Return the (X, Y) coordinate for the center point of the cell that contains the specified text.  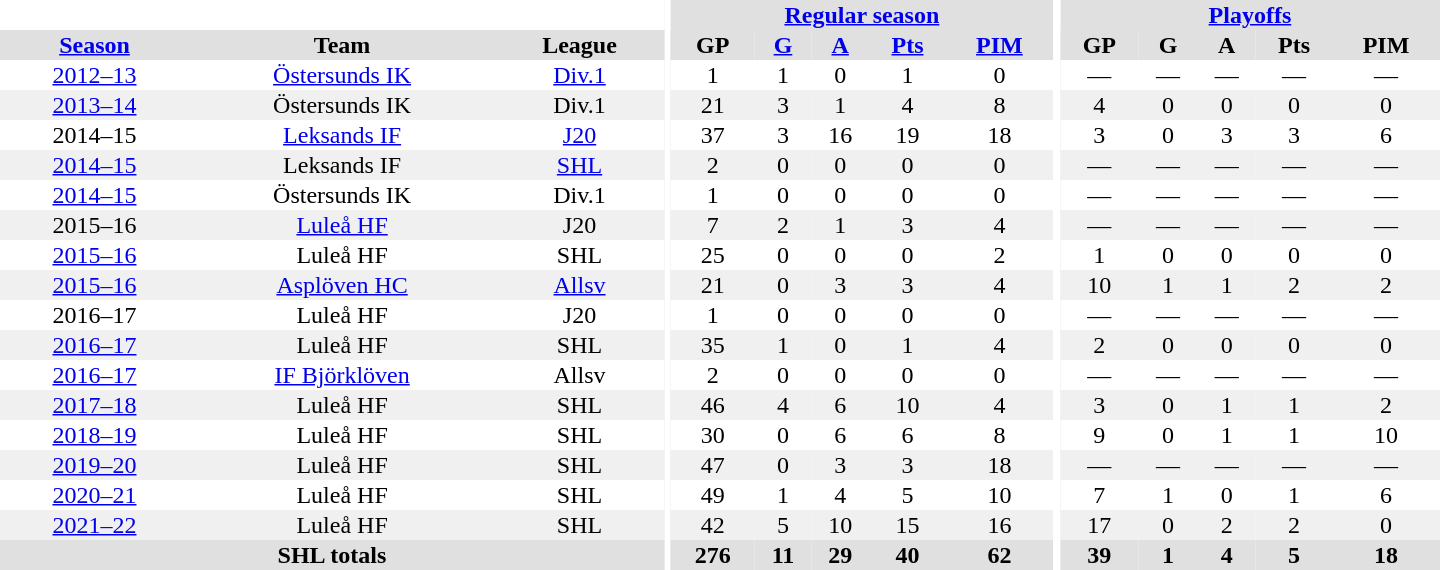
Season (94, 45)
42 (712, 525)
46 (712, 405)
19 (908, 135)
62 (999, 555)
47 (712, 465)
Asplöven HC (342, 285)
11 (783, 555)
29 (840, 555)
2017–18 (94, 405)
IF Björklöven (342, 375)
League (580, 45)
2021–22 (94, 525)
35 (712, 345)
Playoffs (1250, 15)
2013–14 (94, 105)
17 (1100, 525)
39 (1100, 555)
2020–21 (94, 495)
Team (342, 45)
9 (1100, 435)
37 (712, 135)
276 (712, 555)
49 (712, 495)
15 (908, 525)
30 (712, 435)
2018–19 (94, 435)
2019–20 (94, 465)
40 (908, 555)
SHL totals (332, 555)
25 (712, 255)
2012–13 (94, 75)
Regular season (862, 15)
